Find where the given text appears and provide that cell's center as (x, y) coordinate. 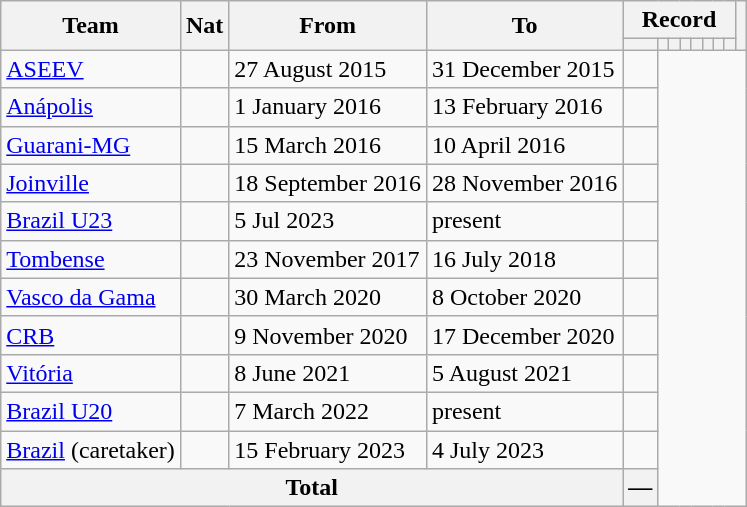
27 August 2015 (328, 69)
17 December 2020 (524, 335)
To (524, 26)
Record (679, 20)
Tombense (91, 259)
Brazil (caretaker) (91, 449)
30 March 2020 (328, 297)
9 November 2020 (328, 335)
8 June 2021 (328, 373)
31 December 2015 (524, 69)
Total (312, 488)
Brazil U20 (91, 411)
From (328, 26)
ASEEV (91, 69)
10 April 2016 (524, 145)
Vasco da Gama (91, 297)
23 November 2017 (328, 259)
Team (91, 26)
15 March 2016 (328, 145)
Vitória (91, 373)
CRB (91, 335)
Guarani-MG (91, 145)
15 February 2023 (328, 449)
Brazil U23 (91, 221)
1 January 2016 (328, 107)
7 March 2022 (328, 411)
Joinville (91, 183)
18 September 2016 (328, 183)
Anápolis (91, 107)
13 February 2016 (524, 107)
Nat (204, 26)
5 August 2021 (524, 373)
8 October 2020 (524, 297)
4 July 2023 (524, 449)
5 Jul 2023 (328, 221)
28 November 2016 (524, 183)
16 July 2018 (524, 259)
— (640, 488)
